Pinpoint the cell where the given text exists, returning its (X, Y) midpoint coordinate. 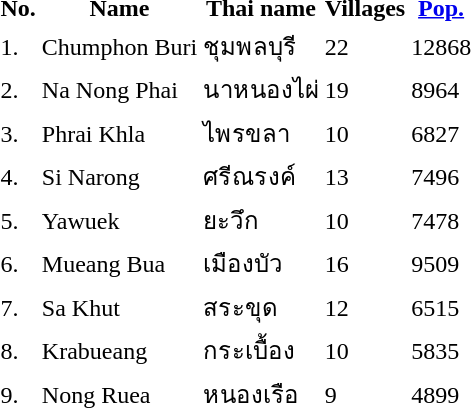
19 (364, 90)
12 (364, 307)
ศรีณรงค์ (261, 176)
Si Narong (119, 176)
Mueang Bua (119, 264)
22 (364, 46)
Na Nong Phai (119, 90)
16 (364, 264)
Sa Khut (119, 307)
Yawuek (119, 220)
ไพรขลา (261, 133)
Chumphon Buri (119, 46)
Krabueang (119, 350)
13 (364, 176)
ชุมพลบุรี (261, 46)
ยะวึก (261, 220)
สระขุด (261, 307)
Phrai Khla (119, 133)
นาหนองไผ่ (261, 90)
กระเบื้อง (261, 350)
เมืองบัว (261, 264)
